Capture the cell that displays the provided text and extract its [X, Y] central coordinate. 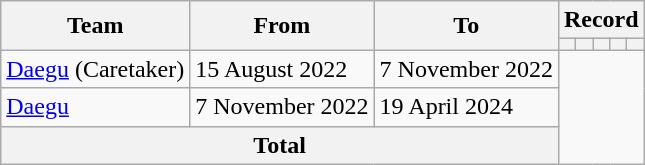
Total [280, 145]
Daegu (Caretaker) [96, 69]
15 August 2022 [282, 69]
To [466, 26]
Record [601, 20]
Team [96, 26]
Daegu [96, 107]
From [282, 26]
19 April 2024 [466, 107]
